Return the (x, y) coordinate for the center point of the cell that contains the specified text.  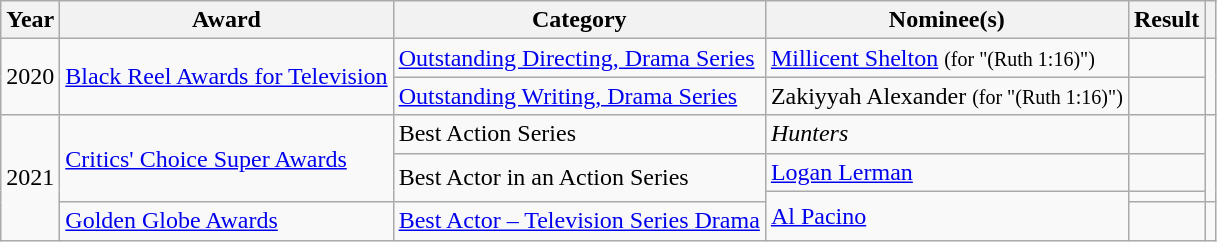
Result (1166, 20)
Hunters (946, 134)
Logan Lerman (946, 172)
Best Actor – Television Series Drama (579, 221)
Black Reel Awards for Television (226, 77)
Category (579, 20)
Best Action Series (579, 134)
Nominee(s) (946, 20)
Outstanding Writing, Drama Series (579, 96)
Golden Globe Awards (226, 221)
Award (226, 20)
Year (30, 20)
2020 (30, 77)
2021 (30, 178)
Best Actor in an Action Series (579, 178)
Millicent Shelton (for "(Ruth 1:16)") (946, 58)
Outstanding Directing, Drama Series (579, 58)
Critics' Choice Super Awards (226, 158)
Al Pacino (946, 216)
Zakiyyah Alexander (for "(Ruth 1:16)") (946, 96)
